Locate the cell with the specified text and output its (X, Y) center coordinate. 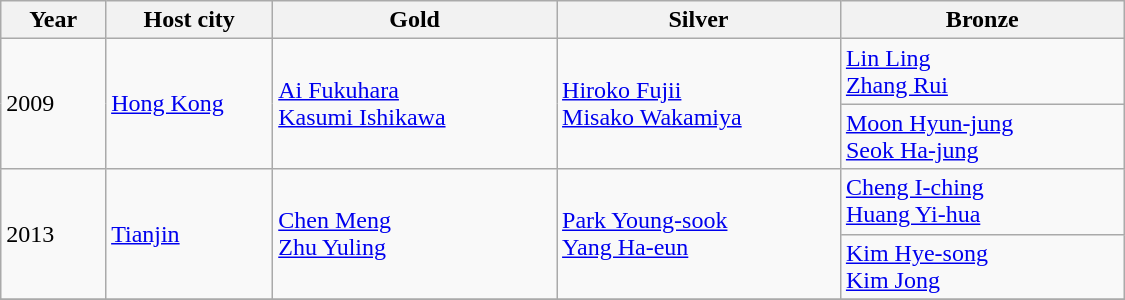
Park Young-sook Yang Ha-eun (699, 234)
Bronze (982, 20)
Host city (190, 20)
Lin Ling Zhang Rui (982, 72)
Cheng I-ching Huang Yi-hua (982, 202)
Hong Kong (190, 104)
2013 (54, 234)
Kim Hye-song Kim Jong (982, 266)
Year (54, 20)
Tianjin (190, 234)
Gold (415, 20)
Moon Hyun-jung Seok Ha-jung (982, 136)
Ai Fukuhara Kasumi Ishikawa (415, 104)
Silver (699, 20)
Hiroko Fujii Misako Wakamiya (699, 104)
Chen Meng Zhu Yuling (415, 234)
2009 (54, 104)
